Determine the [x, y] coordinate at the center of the cell enclosing the given text.  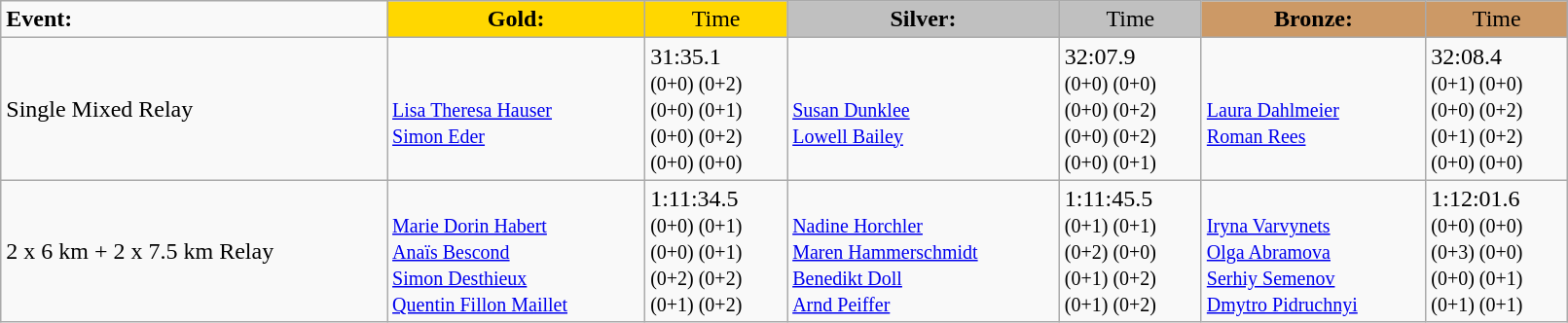
Event: [195, 19]
Lisa Theresa HauserSimon Eder [516, 109]
1:11:34.5(0+0) (0+1)(0+0) (0+1)(0+2) (0+2)(0+1) (0+2) [716, 251]
Bronze: [1313, 19]
Gold: [516, 19]
31:35.1(0+0) (0+2)(0+0) (0+1)(0+0) (0+2)(0+0) (0+0) [716, 109]
1:11:45.5(0+1) (0+1)(0+2) (0+0)(0+1) (0+2)(0+1) (0+2) [1130, 251]
Susan DunkleeLowell Bailey [924, 109]
1:12:01.6(0+0) (0+0)(0+3) (0+0)(0+0) (0+1)(0+1) (0+1) [1497, 251]
Nadine HorchlerMaren HammerschmidtBenedikt DollArnd Peiffer [924, 251]
Silver: [924, 19]
Iryna VarvynetsOlga AbramovaSerhiy SemenovDmytro Pidruchnyi [1313, 251]
Single Mixed Relay [195, 109]
Marie Dorin HabertAnaïs BescondSimon DesthieuxQuentin Fillon Maillet [516, 251]
Laura DahlmeierRoman Rees [1313, 109]
2 x 6 km + 2 x 7.5 km Relay [195, 251]
32:08.4(0+1) (0+0)(0+0) (0+2)(0+1) (0+2)(0+0) (0+0) [1497, 109]
32:07.9(0+0) (0+0)(0+0) (0+2)(0+0) (0+2)(0+0) (0+1) [1130, 109]
